Identify which cell holds the provided text, then report its [x, y] central coordinate. 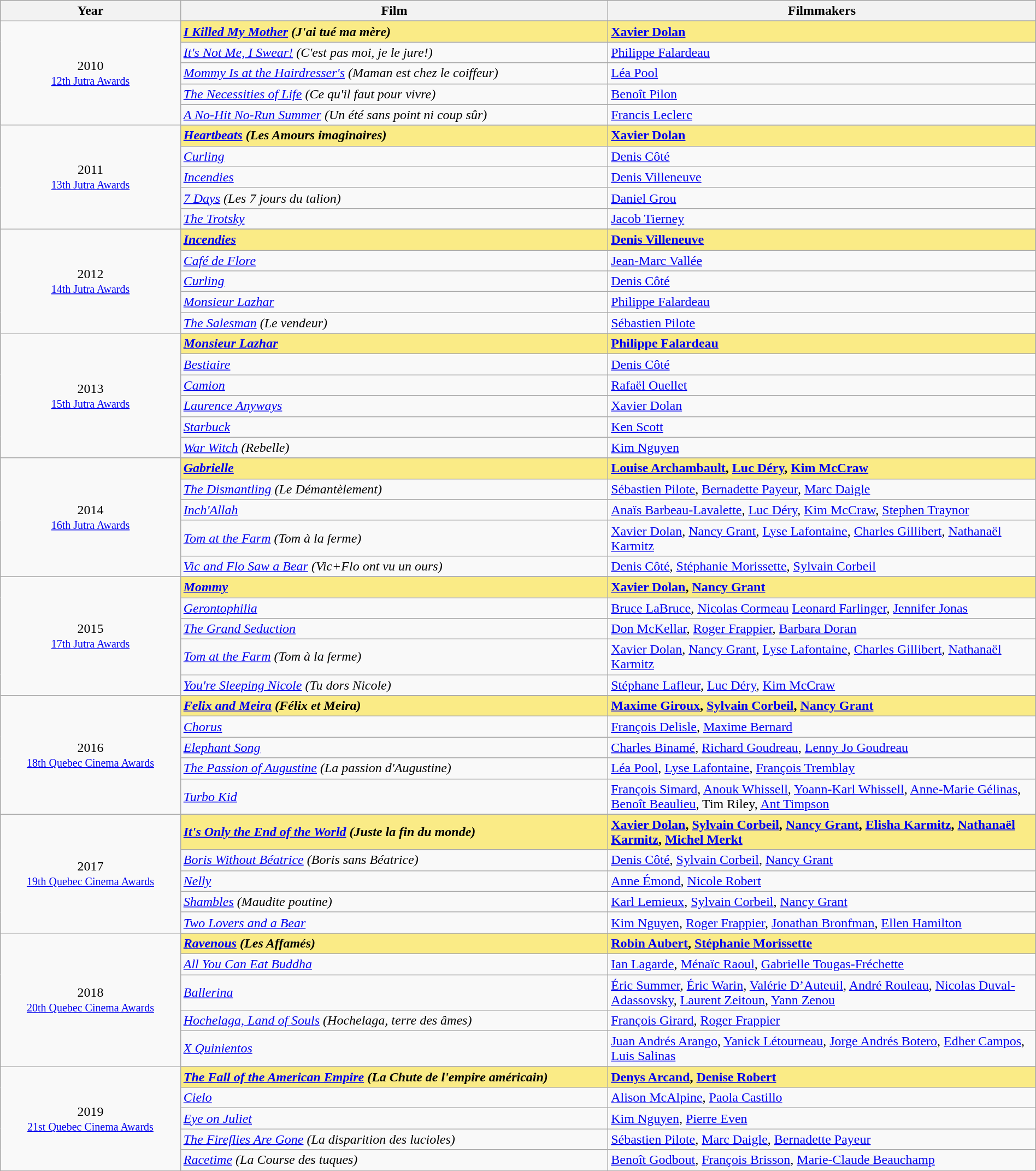
Rafaël Ouellet [822, 385]
Maxime Giroux, Sylvain Corbeil, Nancy Grant [822, 706]
Louise Archambault, Luc Déry, Kim McCraw [822, 468]
Bruce LaBruce, Nicolas Cormeau Leonard Farlinger, Jennifer Jonas [822, 608]
2012 14th Jutra Awards [91, 281]
Alison McAlpine, Paola Castillo [822, 1098]
Chorus [395, 727]
Gerontophilia [395, 608]
Inch'Allah [395, 510]
Léa Pool [822, 73]
War Witch (Rebelle) [395, 448]
Sébastien Pilote, Bernadette Payeur, Marc Daigle [822, 489]
Vic and Flo Saw a Bear (Vic+Flo ont vu un ours) [395, 566]
Kim Nguyen, Roger Frappier, Jonathan Bronfman, Ellen Hamilton [822, 922]
Kim Nguyen, Pierre Even [822, 1119]
2013 15th Jutra Awards [91, 396]
Mommy [395, 587]
Léa Pool, Lyse Lafontaine, François Tremblay [822, 768]
Robin Aubert, Stéphanie Morissette [822, 943]
I Killed My Mother (J'ai tué ma mère) [395, 32]
Ballerina [395, 992]
It's Not Me, I Swear! (C'est pas moi, je le jure!) [395, 52]
7 Days (Les 7 jours du talion) [395, 198]
The Grand Seduction [395, 629]
Benoît Godbout, François Brisson, Marie-Claude Beauchamp [822, 1160]
François Simard, Anouk Whissell, Yoann-Karl Whissell, Anne-Marie Gélinas, Benoît Beaulieu, Tim Riley, Ant Timpson [822, 797]
Film [395, 11]
Xavier Dolan, Nancy Grant [822, 587]
A No-Hit No-Run Summer (Un été sans point ni coup sûr) [395, 115]
Ken Scott [822, 427]
Bestiaire [395, 364]
Felix and Meira (Félix et Meira) [395, 706]
Sébastien Pilote [822, 323]
2010 12th Jutra Awards [91, 73]
Gabrielle [395, 468]
2019 21st Quebec Cinema Awards [91, 1119]
2016 18th Quebec Cinema Awards [91, 755]
Mommy Is at the Hairdresser's (Maman est chez le coiffeur) [395, 73]
Anne Émond, Nicole Robert [822, 881]
Denys Arcand, Denise Robert [822, 1077]
Don McKellar, Roger Frappier, Barbara Doran [822, 629]
Shambles (Maudite poutine) [395, 902]
Ian Lagarde, Ménaïc Raoul, Gabrielle Tougas-Fréchette [822, 964]
2015 17th Jutra Awards [91, 636]
Denis Côté, Stéphanie Morissette, Sylvain Corbeil [822, 566]
Filmmakers [822, 11]
2011 13th Jutra Awards [91, 177]
The Fall of the American Empire (La Chute de l'empire américain) [395, 1077]
Sébastien Pilote, Marc Daigle, Bernadette Payeur [822, 1139]
You're Sleeping Nicole (Tu dors Nicole) [395, 685]
The Salesman (Le vendeur) [395, 323]
Cielo [395, 1098]
It's Only the End of the World (Juste la fin du monde) [395, 832]
The Fireflies Are Gone (La disparition des lucioles) [395, 1139]
Jacob Tierney [822, 219]
Xavier Dolan, Sylvain Corbeil, Nancy Grant, Elisha Karmitz, Nathanaël Karmitz, Michel Merkt [822, 832]
François Girard, Roger Frappier [822, 1021]
Starbuck [395, 427]
The Passion of Augustine (La passion d'Augustine) [395, 768]
Charles Binamé, Richard Goudreau, Lenny Jo Goudreau [822, 748]
Francis Leclerc [822, 115]
Elephant Song [395, 748]
Boris Without Béatrice (Boris sans Béatrice) [395, 860]
Jean-Marc Vallée [822, 261]
Éric Summer, Éric Warin, Valérie D’Auteuil, André Rouleau, Nicolas Duval-Adassovsky, Laurent Zeitoun, Yann Zenou [822, 992]
Turbo Kid [395, 797]
The Trotsky [395, 219]
Laurence Anyways [395, 406]
Denis Côté, Sylvain Corbeil, Nancy Grant [822, 860]
The Dismantling (Le Démantèlement) [395, 489]
Karl Lemieux, Sylvain Corbeil, Nancy Grant [822, 902]
Benoît Pilon [822, 94]
Stéphane Lafleur, Luc Déry, Kim McCraw [822, 685]
Year [91, 11]
All You Can Eat Buddha [395, 964]
Daniel Grou [822, 198]
Two Lovers and a Bear [395, 922]
Racetime (La Course des tuques) [395, 1160]
Kim Nguyen [822, 448]
Café de Flore [395, 261]
X Quinientos [395, 1049]
Anaïs Barbeau-Lavalette, Luc Déry, Kim McCraw, Stephen Traynor [822, 510]
Juan Andrés Arango, Yanick Létourneau, Jorge Andrés Botero, Edher Campos, Luis Salinas [822, 1049]
Camion [395, 385]
2017 19th Quebec Cinema Awards [91, 873]
2014 16th Jutra Awards [91, 517]
The Necessities of Life (Ce qu'il faut pour vivre) [395, 94]
Heartbeats (Les Amours imaginaires) [395, 136]
Eye on Juliet [395, 1119]
Nelly [395, 881]
François Delisle, Maxime Bernard [822, 727]
Hochelaga, Land of Souls (Hochelaga, terre des âmes) [395, 1021]
Ravenous (Les Affamés) [395, 943]
2018 20th Quebec Cinema Awards [91, 999]
